Return (X, Y) of the center of cell containing provided text 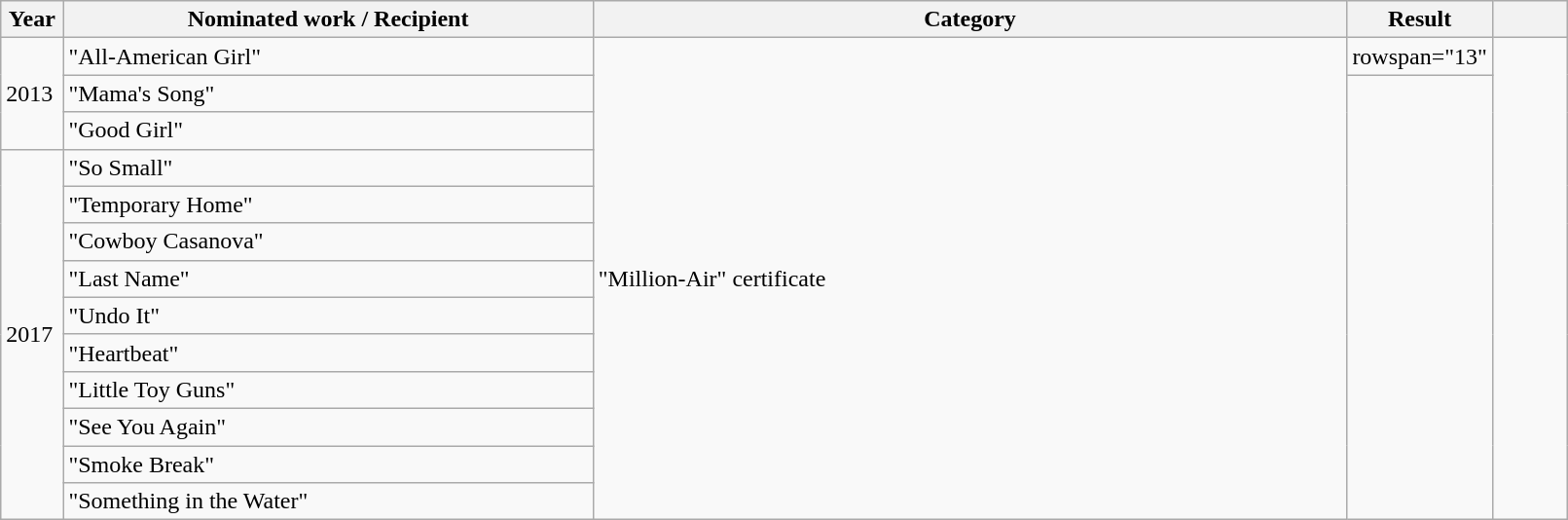
"Smoke Break" (328, 464)
"Undo It" (328, 316)
"Good Girl" (328, 130)
"All-American Girl" (328, 56)
"Heartbeat" (328, 353)
"Temporary Home" (328, 204)
2013 (32, 93)
"Little Toy Guns" (328, 390)
"Cowboy Casanova" (328, 241)
"Million-Air" certificate (969, 279)
"See You Again" (328, 427)
Category (969, 19)
"Last Name" (328, 279)
Year (32, 19)
"Something in the Water" (328, 501)
Result (1420, 19)
"So Small" (328, 167)
Nominated work / Recipient (328, 19)
rowspan="13" (1420, 56)
"Mama's Song" (328, 93)
2017 (32, 335)
